Search for the cell housing the specified text and yield its [X, Y] center coordinate. 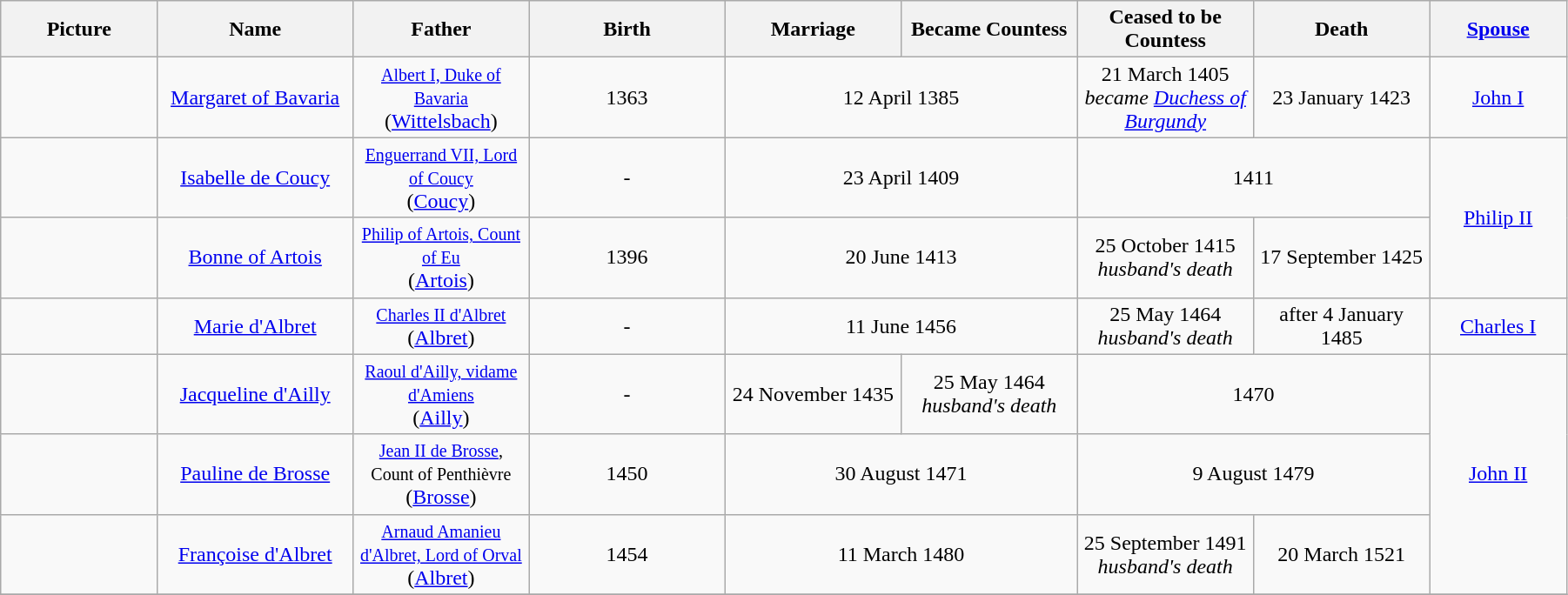
Margaret of Bavaria [256, 97]
Spouse [1498, 30]
Bonne of Artois [256, 257]
20 March 1521 [1341, 554]
Charles II d'Albret(Albret) [441, 325]
20 June 1413 [901, 257]
after 4 January 1485 [1341, 325]
Raoul d'Ailly, vidame d'Amiens(Ailly) [441, 394]
Picture [79, 30]
Became Countess [989, 30]
12 April 1385 [901, 97]
Arnaud Amanieu d'Albret, Lord of Orval(Albret) [441, 554]
23 April 1409 [901, 177]
17 September 1425 [1341, 257]
1450 [627, 474]
Philip of Artois, Count of Eu(Artois) [441, 257]
1470 [1253, 394]
9 August 1479 [1253, 474]
Françoise d'Albret [256, 554]
11 March 1480 [901, 554]
Jacqueline d'Ailly [256, 394]
Marie d'Albret [256, 325]
Father [441, 30]
John I [1498, 97]
Ceased to be Countess [1165, 30]
Marriage [813, 30]
Birth [627, 30]
Charles I [1498, 325]
1411 [1253, 177]
Albert I, Duke of Bavaria(Wittelsbach) [441, 97]
25 October 1415husband's death [1165, 257]
1396 [627, 257]
21 March 1405became Duchess of Burgundy [1165, 97]
Enguerrand VII, Lord of Coucy(Coucy) [441, 177]
Name [256, 30]
1363 [627, 97]
Jean II de Brosse, Count of Penthièvre(Brosse) [441, 474]
1454 [627, 554]
Death [1341, 30]
Philip II [1498, 217]
11 June 1456 [901, 325]
23 January 1423 [1341, 97]
25 September 1491husband's death [1165, 554]
Isabelle de Coucy [256, 177]
30 August 1471 [901, 474]
Pauline de Brosse [256, 474]
John II [1498, 474]
24 November 1435 [813, 394]
